Identify which cell holds the provided text, then report its [X, Y] central coordinate. 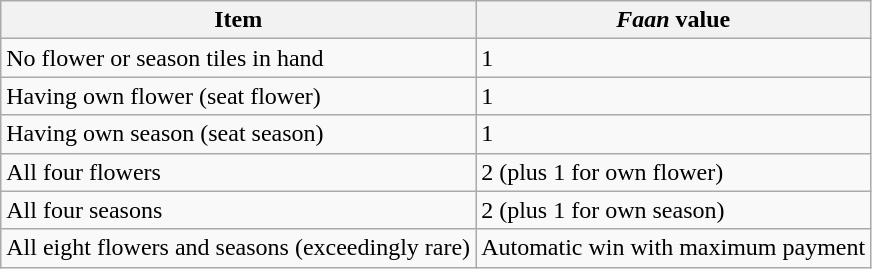
All four seasons [238, 210]
Automatic win with maximum payment [674, 248]
2 (plus 1 for own flower) [674, 172]
Faan value [674, 20]
2 (plus 1 for own season) [674, 210]
Item [238, 20]
No flower or season tiles in hand [238, 58]
All eight flowers and seasons (exceedingly rare) [238, 248]
Having own flower (seat flower) [238, 96]
All four flowers [238, 172]
Having own season (seat season) [238, 134]
